Detect which cell encompasses the target text, then output its (x, y) center coordinate. 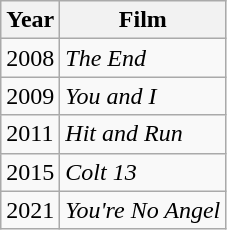
Colt 13 (143, 172)
Year (30, 20)
2008 (30, 58)
Film (143, 20)
You're No Angel (143, 210)
2011 (30, 134)
2009 (30, 96)
Hit and Run (143, 134)
The End (143, 58)
2015 (30, 172)
2021 (30, 210)
You and I (143, 96)
